Return the [X, Y] coordinate for the center point of the cell that contains the specified text.  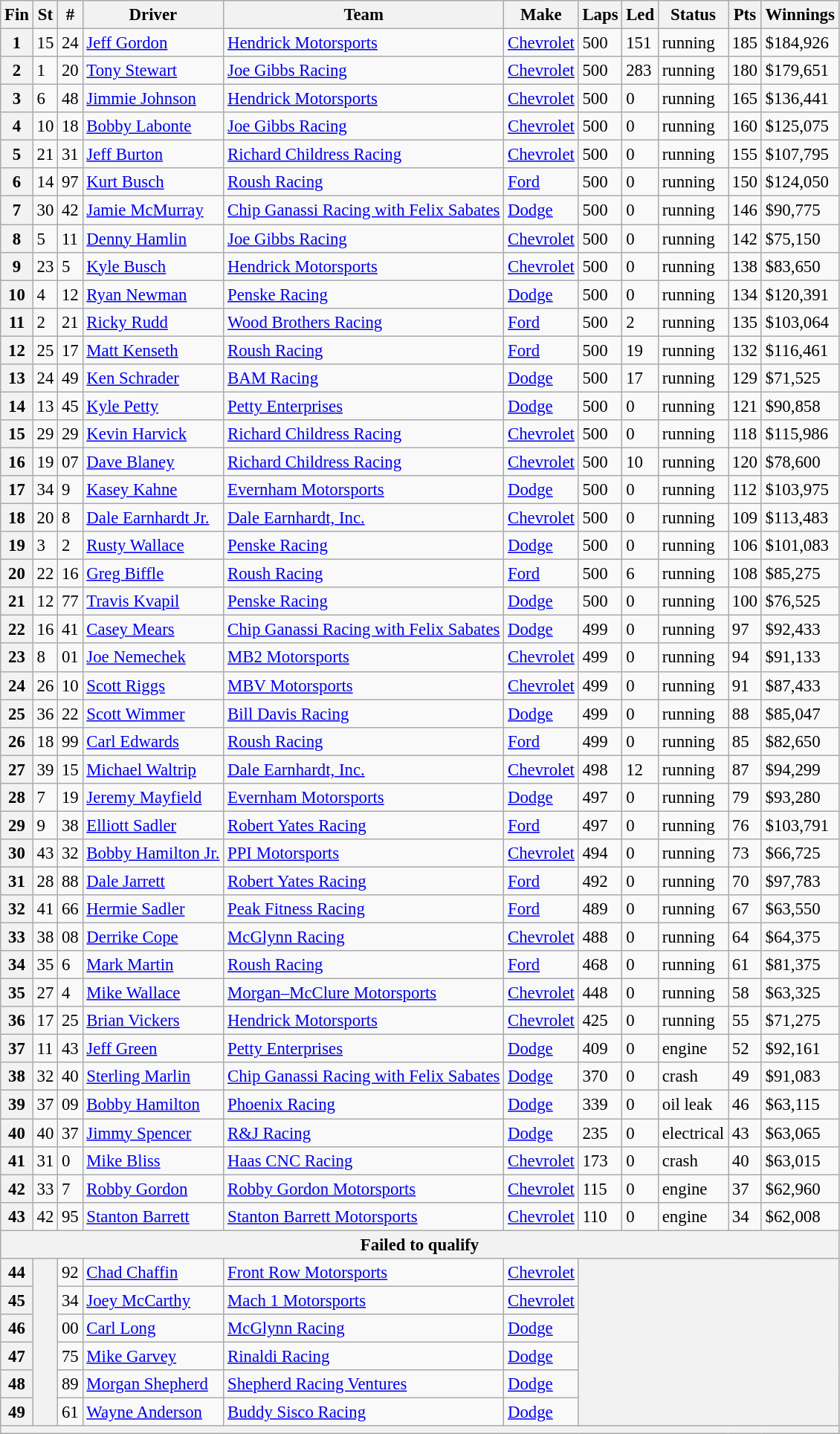
$63,065 [800, 1133]
$85,275 [800, 574]
58 [745, 993]
44 [17, 1273]
Kurt Busch [153, 182]
Joey McCarthy [153, 1300]
Driver [153, 15]
$107,795 [800, 155]
118 [745, 434]
Jimmie Johnson [153, 99]
$125,075 [800, 126]
Wayne Anderson [153, 1412]
Fin [17, 15]
134 [745, 294]
Kevin Harvick [153, 434]
Phoenix Racing [364, 1105]
01 [70, 658]
Dale Earnhardt Jr. [153, 518]
$82,650 [800, 741]
Bobby Hamilton Jr. [153, 853]
Kyle Petty [153, 406]
Dale Jarrett [153, 881]
Status [693, 15]
66 [70, 909]
Brian Vickers [153, 1021]
160 [745, 126]
Ricky Rudd [153, 322]
$92,161 [800, 1049]
08 [70, 937]
67 [745, 909]
$94,299 [800, 769]
129 [745, 378]
92 [70, 1273]
165 [745, 99]
$87,433 [800, 685]
BAM Racing [364, 378]
$63,115 [800, 1105]
142 [745, 239]
$179,651 [800, 71]
$71,275 [800, 1021]
448 [601, 993]
$62,960 [800, 1189]
173 [601, 1160]
Haas CNC Racing [364, 1160]
75 [70, 1356]
138 [745, 266]
132 [745, 350]
electrical [693, 1133]
Robby Gordon Motorsports [364, 1189]
$90,775 [800, 210]
100 [745, 601]
$103,791 [800, 825]
489 [601, 909]
Mark Martin [153, 965]
R&J Racing [364, 1133]
Scott Wimmer [153, 714]
235 [601, 1133]
Michael Waltrip [153, 769]
$63,325 [800, 993]
$115,986 [800, 434]
Winnings [800, 15]
$120,391 [800, 294]
64 [745, 937]
121 [745, 406]
Robby Gordon [153, 1189]
Jeff Burton [153, 155]
370 [601, 1077]
$90,858 [800, 406]
112 [745, 490]
94 [745, 658]
MBV Motorsports [364, 685]
$81,375 [800, 965]
Derrike Cope [153, 937]
91 [745, 685]
$97,783 [800, 881]
Tony Stewart [153, 71]
$91,083 [800, 1077]
155 [745, 155]
Bill Davis Racing [364, 714]
oil leak [693, 1105]
120 [745, 462]
47 [17, 1356]
Mach 1 Motorsports [364, 1300]
Chad Chaffin [153, 1273]
146 [745, 210]
Failed to qualify [419, 1244]
Jeremy Mayfield [153, 798]
$101,083 [800, 546]
$124,050 [800, 182]
109 [745, 518]
498 [601, 769]
09 [70, 1105]
$136,441 [800, 99]
180 [745, 71]
Wood Brothers Racing [364, 322]
Ryan Newman [153, 294]
468 [601, 965]
70 [745, 881]
Mike Wallace [153, 993]
Buddy Sisco Racing [364, 1412]
Rusty Wallace [153, 546]
Carl Edwards [153, 741]
00 [70, 1328]
Carl Long [153, 1328]
$113,483 [800, 518]
Jeff Gordon [153, 43]
$66,725 [800, 853]
89 [70, 1384]
PPI Motorsports [364, 853]
$63,550 [800, 909]
Stanton Barrett Motorsports [364, 1216]
110 [601, 1216]
339 [601, 1105]
73 [745, 853]
150 [745, 182]
135 [745, 322]
$103,064 [800, 322]
Matt Kenseth [153, 350]
St [45, 15]
Mike Bliss [153, 1160]
85 [745, 741]
492 [601, 881]
Mike Garvey [153, 1356]
52 [745, 1049]
151 [641, 43]
185 [745, 43]
Greg Biffle [153, 574]
488 [601, 937]
Laps [601, 15]
95 [70, 1216]
Team [364, 15]
Kasey Kahne [153, 490]
$103,975 [800, 490]
$93,280 [800, 798]
55 [745, 1021]
$91,133 [800, 658]
Hermie Sadler [153, 909]
Front Row Motorsports [364, 1273]
76 [745, 825]
Bobby Hamilton [153, 1105]
$71,525 [800, 378]
77 [70, 601]
$116,461 [800, 350]
07 [70, 462]
$63,015 [800, 1160]
$92,433 [800, 630]
Led [641, 15]
Stanton Barrett [153, 1216]
Morgan Shepherd [153, 1384]
115 [601, 1189]
Jamie McMurray [153, 210]
Kyle Busch [153, 266]
$83,650 [800, 266]
Pts [745, 15]
108 [745, 574]
Peak Fitness Racing [364, 909]
425 [601, 1021]
106 [745, 546]
Joe Nemechek [153, 658]
Make [541, 15]
# [70, 15]
Jeff Green [153, 1049]
$76,525 [800, 601]
Sterling Marlin [153, 1077]
Shepherd Racing Ventures [364, 1384]
87 [745, 769]
Rinaldi Racing [364, 1356]
409 [601, 1049]
494 [601, 853]
Elliott Sadler [153, 825]
Ken Schrader [153, 378]
Jimmy Spencer [153, 1133]
Dave Blaney [153, 462]
Bobby Labonte [153, 126]
Denny Hamlin [153, 239]
$85,047 [800, 714]
$62,008 [800, 1216]
Travis Kvapil [153, 601]
$64,375 [800, 937]
$184,926 [800, 43]
79 [745, 798]
99 [70, 741]
$78,600 [800, 462]
$75,150 [800, 239]
MB2 Motorsports [364, 658]
Morgan–McClure Motorsports [364, 993]
Scott Riggs [153, 685]
283 [641, 71]
Casey Mears [153, 630]
